Detect which cell encompasses the target text, then output its (X, Y) center coordinate. 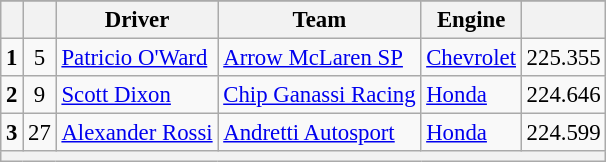
224.599 (564, 133)
Scott Dixon (137, 95)
Driver (137, 20)
3 (12, 133)
Patricio O'Ward (137, 58)
225.355 (564, 58)
Chip Ganassi Racing (320, 95)
Andretti Autosport (320, 133)
Chevrolet (471, 58)
5 (40, 58)
Engine (471, 20)
Arrow McLaren SP (320, 58)
1 (12, 58)
Alexander Rossi (137, 133)
Team (320, 20)
224.646 (564, 95)
27 (40, 133)
2 (12, 95)
9 (40, 95)
